Pinpoint the cell where the given text exists, returning its [x, y] midpoint coordinate. 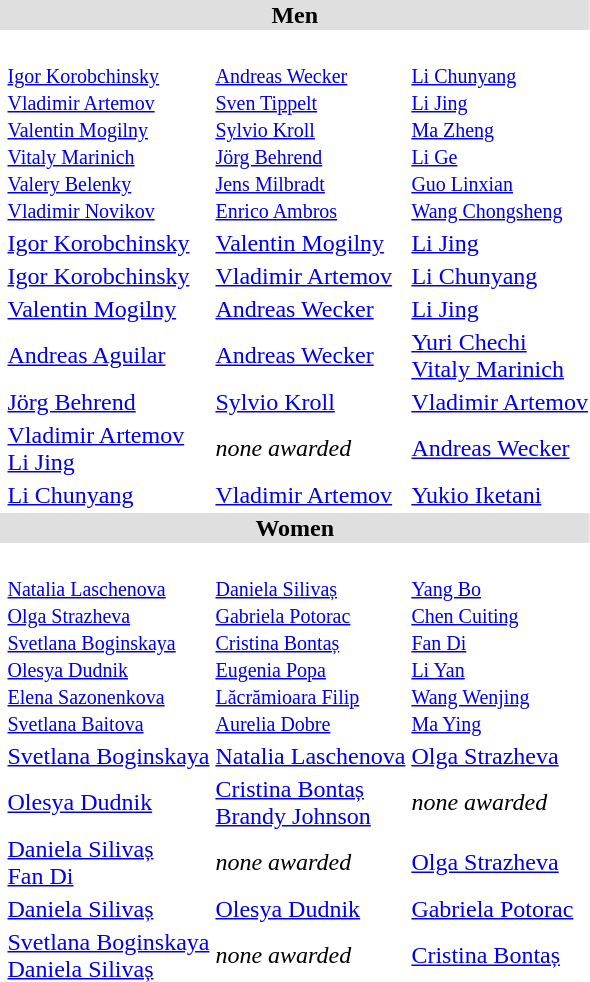
Cristina Bontaș Brandy Johnson [310, 802]
Yukio Iketani [500, 495]
Daniela Silivaș Fan Di [108, 862]
Natalia LaschenovaOlga StrazhevaSvetlana BoginskayaOlesya DudnikElena SazonenkovaSvetlana Baitova [108, 642]
Women [295, 528]
Yuri Chechi Vitaly Marinich [500, 356]
Andreas WeckerSven TippeltSylvio KrollJörg BehrendJens MilbradtEnrico Ambros [310, 129]
Sylvio Kroll [310, 402]
Vladimir Artemov Li Jing [108, 448]
Svetlana Boginskaya [108, 756]
Daniela SilivașGabriela PotoracCristina BontașEugenia PopaLăcrămioara FilipAurelia Dobre [310, 642]
Li ChunyangLi JingMa ZhengLi GeGuo LinxianWang Chongsheng [500, 129]
Daniela Silivaș [108, 909]
Jörg Behrend [108, 402]
Andreas Aguilar [108, 356]
Yang BoChen CuitingFan DiLi YanWang WenjingMa Ying [500, 642]
Gabriela Potorac [500, 909]
Igor KorobchinskyVladimir ArtemovValentin MogilnyVitaly MarinichValery BelenkyVladimir Novikov [108, 129]
Natalia Laschenova [310, 756]
Men [295, 15]
